Find where the given text appears and provide that cell's center as (X, Y) coordinate. 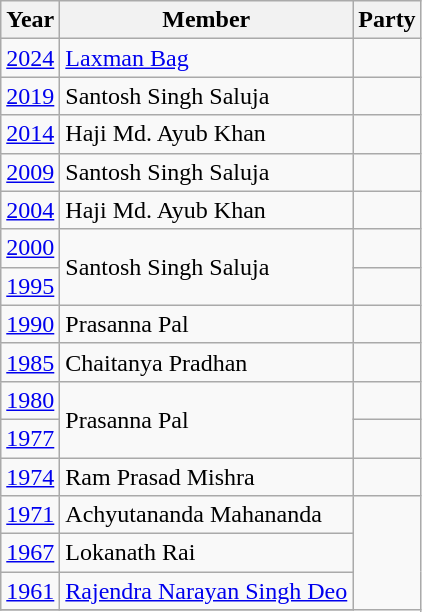
1977 (30, 438)
2014 (30, 134)
Chaitanya Pradhan (206, 362)
Lokanath Rai (206, 553)
Member (206, 20)
Achyutananda Mahananda (206, 515)
Laxman Bag (206, 58)
Party (387, 20)
Ram Prasad Mishra (206, 477)
1974 (30, 477)
Rajendra Narayan Singh Deo (206, 591)
1995 (30, 286)
Year (30, 20)
1971 (30, 515)
1967 (30, 553)
1985 (30, 362)
2024 (30, 58)
1961 (30, 591)
2004 (30, 210)
1990 (30, 324)
2009 (30, 172)
2019 (30, 96)
1980 (30, 400)
2000 (30, 248)
